Find where the given text appears and provide that cell's center as (X, Y) coordinate. 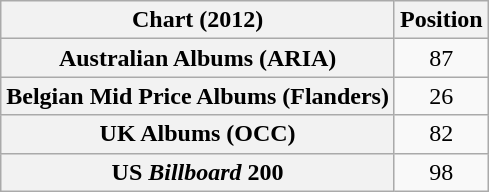
82 (441, 134)
Belgian Mid Price Albums (Flanders) (198, 96)
US Billboard 200 (198, 172)
Australian Albums (ARIA) (198, 58)
98 (441, 172)
UK Albums (OCC) (198, 134)
Chart (2012) (198, 20)
26 (441, 96)
87 (441, 58)
Position (441, 20)
